From the cell containing the given text, extract its center point as [x, y] coordinate. 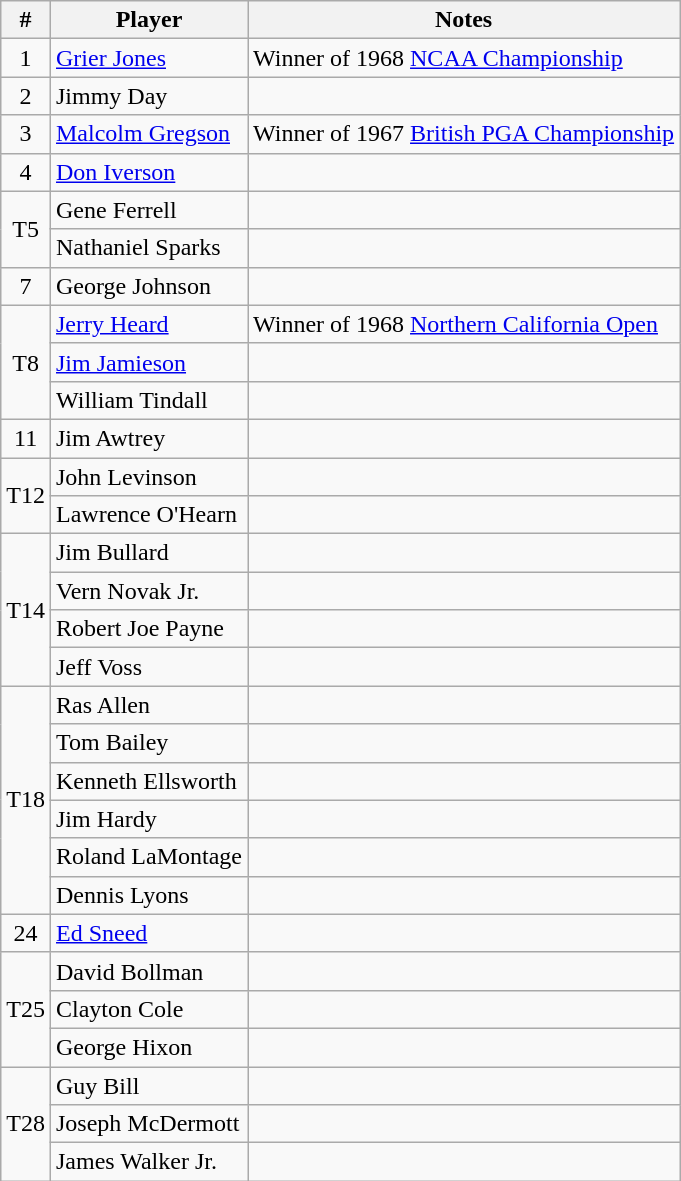
Ed Sneed [148, 933]
Jerry Heard [148, 324]
Grier Jones [148, 58]
Winner of 1968 NCAA Championship [464, 58]
Malcolm Gregson [148, 134]
T5 [26, 229]
3 [26, 134]
Kenneth Ellsworth [148, 781]
Jimmy Day [148, 96]
Tom Bailey [148, 743]
Jim Bullard [148, 553]
T25 [26, 1009]
7 [26, 286]
Lawrence O'Hearn [148, 515]
Roland LaMontage [148, 857]
1 [26, 58]
Dennis Lyons [148, 895]
T18 [26, 800]
Winner of 1967 British PGA Championship [464, 134]
24 [26, 933]
Jeff Voss [148, 667]
Notes [464, 20]
Robert Joe Payne [148, 629]
Joseph McDermott [148, 1124]
Jim Awtrey [148, 438]
T14 [26, 610]
4 [26, 172]
Vern Novak Jr. [148, 591]
David Bollman [148, 971]
T12 [26, 496]
11 [26, 438]
Gene Ferrell [148, 210]
T28 [26, 1123]
Jim Hardy [148, 819]
George Hixon [148, 1047]
Clayton Cole [148, 1009]
Jim Jamieson [148, 362]
T8 [26, 362]
George Johnson [148, 286]
Ras Allen [148, 705]
Don Iverson [148, 172]
# [26, 20]
Guy Bill [148, 1085]
Winner of 1968 Northern California Open [464, 324]
Player [148, 20]
William Tindall [148, 400]
James Walker Jr. [148, 1162]
2 [26, 96]
Nathaniel Sparks [148, 248]
John Levinson [148, 477]
